Detect which cell encompasses the target text, then output its (x, y) center coordinate. 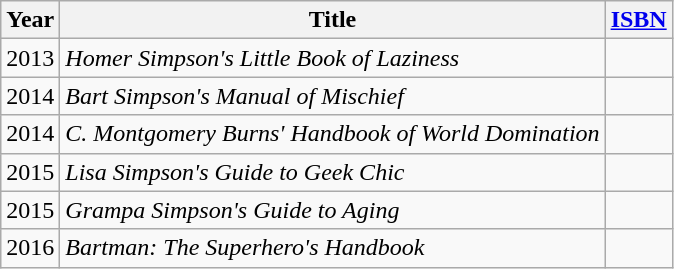
Bartman: The Superhero's Handbook (332, 248)
Lisa Simpson's Guide to Geek Chic (332, 172)
ISBN (638, 20)
Grampa Simpson's Guide to Aging (332, 210)
Homer Simpson's Little Book of Laziness (332, 58)
2013 (30, 58)
Bart Simpson's Manual of Mischief (332, 96)
Year (30, 20)
2016 (30, 248)
Title (332, 20)
C. Montgomery Burns' Handbook of World Domination (332, 134)
